Locate the cell with the specified text and output its (x, y) center coordinate. 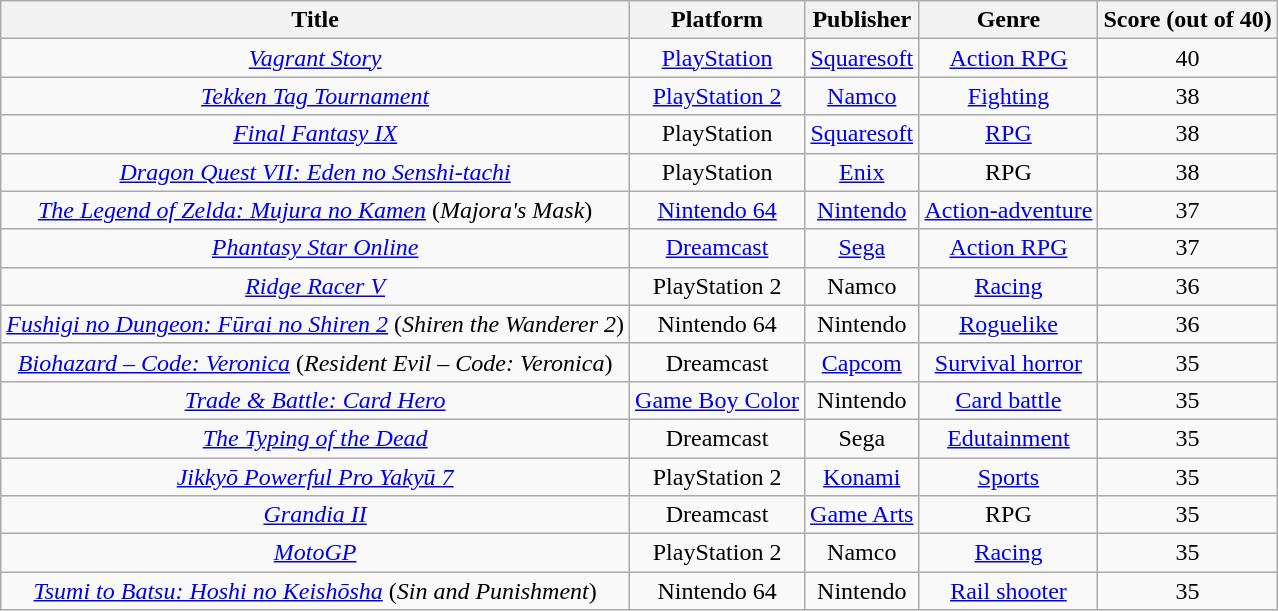
40 (1188, 58)
Platform (718, 20)
Game Boy Color (718, 400)
Genre (1008, 20)
The Legend of Zelda: Mujura no Kamen (Majora's Mask) (316, 210)
Score (out of 40) (1188, 20)
Grandia II (316, 515)
Tsumi to Batsu: Hoshi no Keishōsha (Sin and Punishment) (316, 591)
Publisher (862, 20)
Vagrant Story (316, 58)
Survival horror (1008, 362)
Final Fantasy IX (316, 134)
Phantasy Star Online (316, 248)
Rail shooter (1008, 591)
Dragon Quest VII: Eden no Senshi-tachi (316, 172)
Fushigi no Dungeon: Fūrai no Shiren 2 (Shiren the Wanderer 2) (316, 324)
Title (316, 20)
Game Arts (862, 515)
Tekken Tag Tournament (316, 96)
Action-adventure (1008, 210)
Card battle (1008, 400)
Konami (862, 477)
Roguelike (1008, 324)
Trade & Battle: Card Hero (316, 400)
Jikkyō Powerful Pro Yakyū 7 (316, 477)
Ridge Racer V (316, 286)
Enix (862, 172)
Biohazard – Code: Veronica (Resident Evil – Code: Veronica) (316, 362)
Capcom (862, 362)
Edutainment (1008, 438)
MotoGP (316, 553)
Fighting (1008, 96)
The Typing of the Dead (316, 438)
Sports (1008, 477)
